Output the [x, y] coordinate of the center of the cell containing the given text.  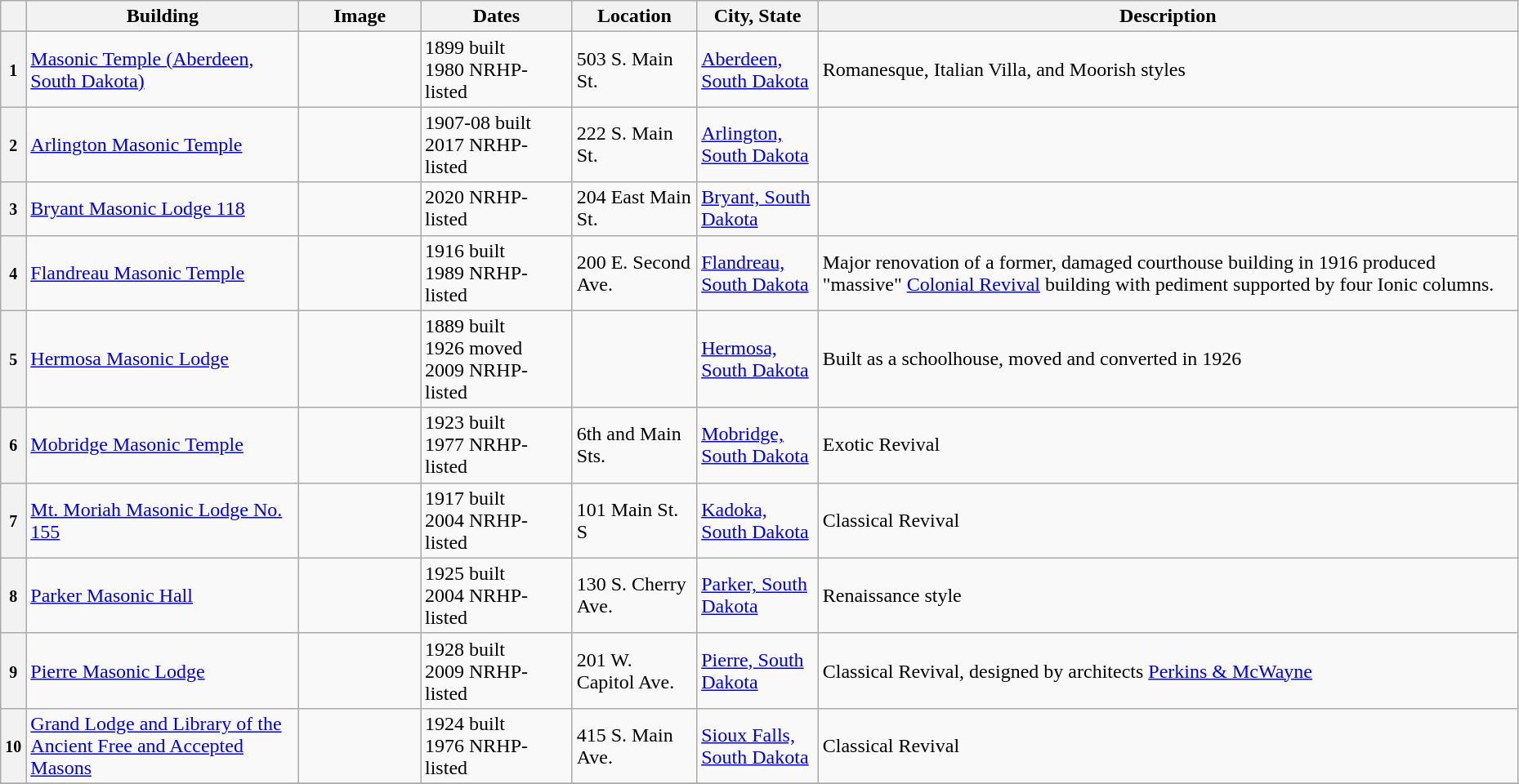
6th and Main Sts. [634, 445]
Arlington Masonic Temple [163, 145]
Grand Lodge and Library of the Ancient Free and Accepted Masons [163, 746]
1916 built1989 NRHP-listed [496, 273]
2 [13, 145]
1925 built2004 NRHP-listed [496, 595]
1928 built2009 NRHP-listed [496, 670]
Aberdeen, South Dakota [758, 69]
7 [13, 520]
Parker, South Dakota [758, 595]
Description [1168, 16]
Bryant, South Dakota [758, 209]
Mobridge Masonic Temple [163, 445]
2020 NRHP-listed [496, 209]
Mt. Moriah Masonic Lodge No. 155 [163, 520]
5 [13, 359]
City, State [758, 16]
Built as a schoolhouse, moved and converted in 1926 [1168, 359]
Bryant Masonic Lodge 118 [163, 209]
1907-08 built2017 NRHP-listed [496, 145]
6 [13, 445]
222 S. Main St. [634, 145]
204 East Main St. [634, 209]
130 S. Cherry Ave. [634, 595]
Exotic Revival [1168, 445]
Classical Revival, designed by architects Perkins & McWayne [1168, 670]
503 S. Main St. [634, 69]
Pierre, South Dakota [758, 670]
Mobridge, South Dakota [758, 445]
Kadoka, South Dakota [758, 520]
1924 built1976 NRHP-listed [496, 746]
Image [360, 16]
10 [13, 746]
415 S. Main Ave. [634, 746]
1899 built1980 NRHP-listed [496, 69]
Parker Masonic Hall [163, 595]
Location [634, 16]
Building [163, 16]
1917 built2004 NRHP-listed [496, 520]
200 E. Second Ave. [634, 273]
Masonic Temple (Aberdeen, South Dakota) [163, 69]
Renaissance style [1168, 595]
201 W. Capitol Ave. [634, 670]
101 Main St. S [634, 520]
1 [13, 69]
4 [13, 273]
Pierre Masonic Lodge [163, 670]
Dates [496, 16]
Flandreau, South Dakota [758, 273]
Hermosa Masonic Lodge [163, 359]
Arlington, South Dakota [758, 145]
Hermosa, South Dakota [758, 359]
Romanesque, Italian Villa, and Moorish styles [1168, 69]
3 [13, 209]
9 [13, 670]
Sioux Falls, South Dakota [758, 746]
1889 built1926 moved2009 NRHP-listed [496, 359]
8 [13, 595]
Flandreau Masonic Temple [163, 273]
1923 built1977 NRHP-listed [496, 445]
